For the text-containing cell, return its midpoint in [x, y] coordinate format. 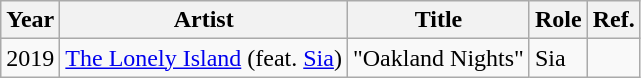
Sia [558, 58]
Role [558, 20]
The Lonely Island (feat. Sia) [204, 58]
"Oakland Nights" [438, 58]
Artist [204, 20]
Ref. [614, 20]
Title [438, 20]
2019 [30, 58]
Year [30, 20]
